Output the [X, Y] coordinate of the center of the cell containing the given text.  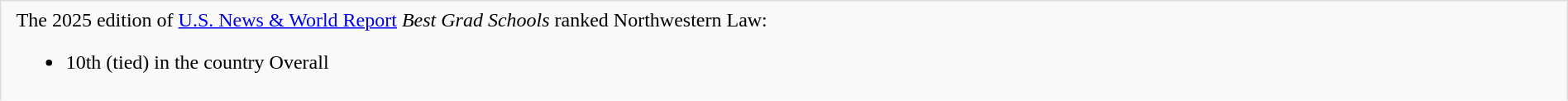
The 2025 edition of U.S. News & World Report Best Grad Schools ranked Northwestern Law:10th (tied) in the country Overall [787, 51]
